Detect which cell encompasses the target text, then output its [X, Y] center coordinate. 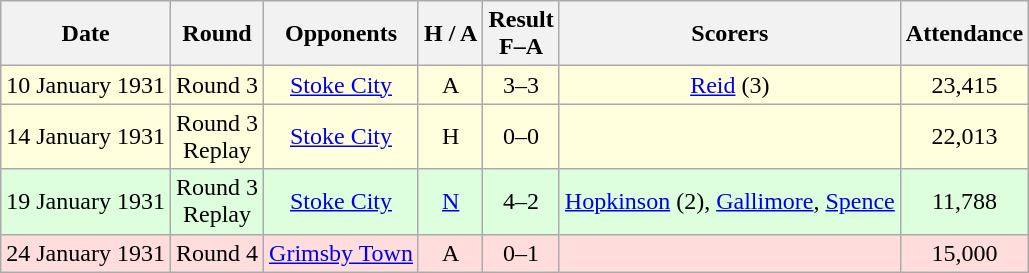
Scorers [730, 34]
3–3 [521, 85]
Reid (3) [730, 85]
ResultF–A [521, 34]
11,788 [964, 202]
Round [216, 34]
N [450, 202]
23,415 [964, 85]
Round 3 [216, 85]
Opponents [342, 34]
22,013 [964, 136]
Hopkinson (2), Gallimore, Spence [730, 202]
24 January 1931 [86, 253]
10 January 1931 [86, 85]
Attendance [964, 34]
H / A [450, 34]
Round 4 [216, 253]
0–0 [521, 136]
H [450, 136]
14 January 1931 [86, 136]
0–1 [521, 253]
15,000 [964, 253]
Date [86, 34]
19 January 1931 [86, 202]
4–2 [521, 202]
Grimsby Town [342, 253]
